Output the (X, Y) coordinate of the center of the cell containing the given text.  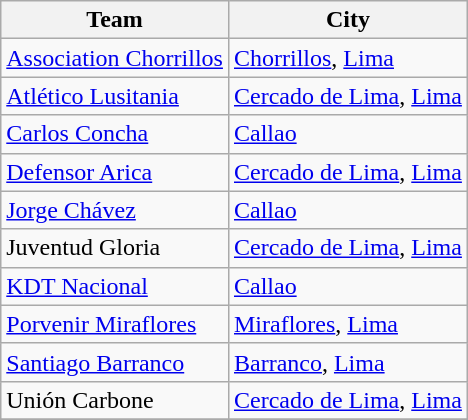
Atlético Lusitania (115, 96)
Carlos Concha (115, 134)
Team (115, 20)
Association Chorrillos (115, 58)
Unión Carbone (115, 400)
Jorge Chávez (115, 210)
Porvenir Miraflores (115, 324)
Defensor Arica (115, 172)
Santiago Barranco (115, 362)
City (348, 20)
Juventud Gloria (115, 248)
KDT Nacional (115, 286)
Miraflores, Lima (348, 324)
Barranco, Lima (348, 362)
Chorrillos, Lima (348, 58)
